Extract the [x, y] coordinate from the center of the cell holding the provided text.  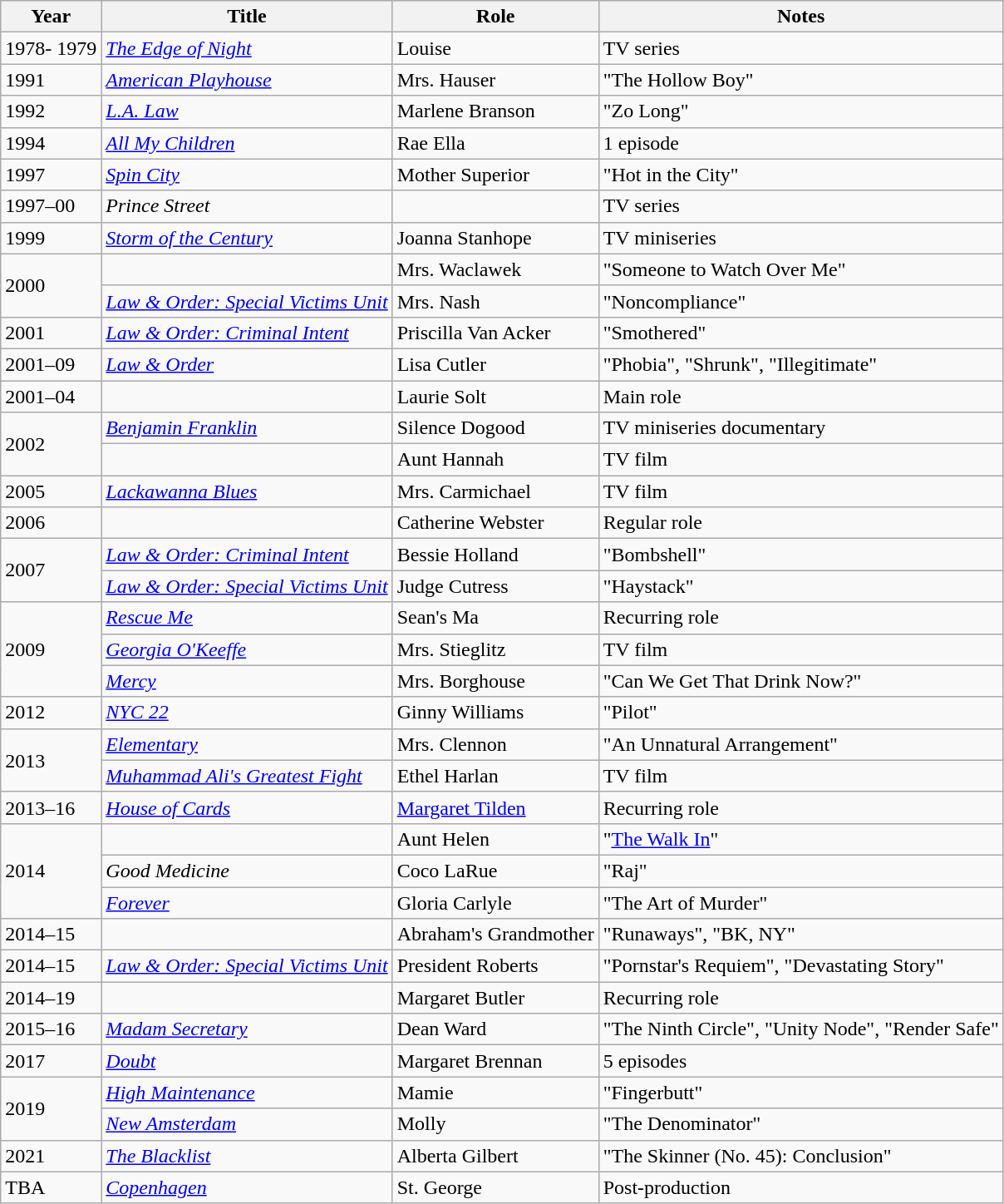
TV miniseries documentary [801, 428]
1994 [52, 143]
Bessie Holland [495, 555]
Lackawanna Blues [247, 491]
Dean Ward [495, 1029]
Coco LaRue [495, 871]
2000 [52, 285]
"The Ninth Circle", "Unity Node", "Render Safe" [801, 1029]
"Can We Get That Drink Now?" [801, 681]
1997–00 [52, 206]
"Phobia", "Shrunk", "Illegitimate" [801, 364]
"Pilot" [801, 713]
Notes [801, 17]
2019 [52, 1108]
"The Hollow Boy" [801, 80]
Priscilla Van Acker [495, 333]
"Pornstar's Requiem", "Devastating Story" [801, 966]
Copenhagen [247, 1187]
2013 [52, 760]
"An Unnatural Arrangement" [801, 744]
2015–16 [52, 1029]
Margaret Butler [495, 998]
1978- 1979 [52, 48]
5 episodes [801, 1061]
Main role [801, 397]
2001–09 [52, 364]
"The Skinner (No. 45): Conclusion" [801, 1156]
High Maintenance [247, 1093]
Regular role [801, 523]
1991 [52, 80]
Mrs. Nash [495, 301]
American Playhouse [247, 80]
Doubt [247, 1061]
Margaret Brennan [495, 1061]
Joanna Stanhope [495, 238]
St. George [495, 1187]
2012 [52, 713]
Post-production [801, 1187]
2009 [52, 649]
House of Cards [247, 807]
Judge Cutress [495, 586]
Silence Dogood [495, 428]
"Runaways", "BK, NY" [801, 935]
2014 [52, 871]
Rae Ella [495, 143]
2002 [52, 444]
Mercy [247, 681]
"The Denominator" [801, 1124]
Mother Superior [495, 175]
Mrs. Clennon [495, 744]
Alberta Gilbert [495, 1156]
NYC 22 [247, 713]
Good Medicine [247, 871]
Marlene Branson [495, 111]
Mamie [495, 1093]
Mrs. Carmichael [495, 491]
"The Art of Murder" [801, 902]
2017 [52, 1061]
"Bombshell" [801, 555]
"Smothered" [801, 333]
Forever [247, 902]
TBA [52, 1187]
Catherine Webster [495, 523]
1 episode [801, 143]
Sean's Ma [495, 618]
Margaret Tilden [495, 807]
President Roberts [495, 966]
Mrs. Borghouse [495, 681]
TV miniseries [801, 238]
1997 [52, 175]
2001–04 [52, 397]
Ethel Harlan [495, 776]
Louise [495, 48]
Rescue Me [247, 618]
All My Children [247, 143]
Aunt Helen [495, 839]
Mrs. Waclawek [495, 269]
2014–19 [52, 998]
"Noncompliance" [801, 301]
Aunt Hannah [495, 460]
Lisa Cutler [495, 364]
Title [247, 17]
Law & Order [247, 364]
Mrs. Hauser [495, 80]
Elementary [247, 744]
1992 [52, 111]
New Amsterdam [247, 1124]
Prince Street [247, 206]
Georgia O'Keeffe [247, 649]
Mrs. Stieglitz [495, 649]
2001 [52, 333]
Muhammad Ali's Greatest Fight [247, 776]
Gloria Carlyle [495, 902]
2013–16 [52, 807]
Storm of the Century [247, 238]
"Haystack" [801, 586]
"Raj" [801, 871]
Laurie Solt [495, 397]
"Fingerbutt" [801, 1093]
2007 [52, 570]
The Edge of Night [247, 48]
The Blacklist [247, 1156]
Molly [495, 1124]
2005 [52, 491]
Role [495, 17]
L.A. Law [247, 111]
"Hot in the City" [801, 175]
"Zo Long" [801, 111]
1999 [52, 238]
Abraham's Grandmother [495, 935]
2021 [52, 1156]
Benjamin Franklin [247, 428]
Madam Secretary [247, 1029]
Year [52, 17]
2006 [52, 523]
"The Walk In" [801, 839]
Ginny Williams [495, 713]
Spin City [247, 175]
"Someone to Watch Over Me" [801, 269]
